Locate the cell with the specified text and output its [X, Y] center coordinate. 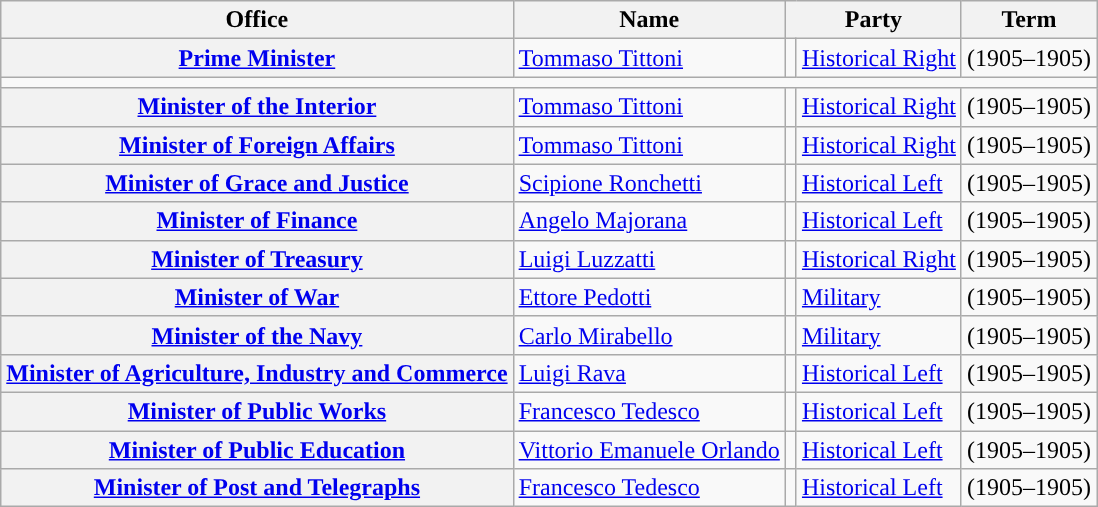
Prime Minister [257, 58]
Minister of Agriculture, Industry and Commerce [257, 373]
Luigi Luzzatti [649, 259]
Minister of Public Works [257, 411]
Scipione Ronchetti [649, 183]
Minister of the Interior [257, 107]
Angelo Majorana [649, 221]
Name [649, 20]
Office [257, 20]
Minister of Foreign Affairs [257, 145]
Ettore Pedotti [649, 297]
Carlo Mirabello [649, 335]
Minister of Treasury [257, 259]
Minister of the Navy [257, 335]
Minister of Post and Telegraphs [257, 488]
Minister of Finance [257, 221]
Term [1028, 20]
Minister of War [257, 297]
Minister of Grace and Justice [257, 183]
Party [873, 20]
Luigi Rava [649, 373]
Minister of Public Education [257, 449]
Vittorio Emanuele Orlando [649, 449]
